Extract the [X, Y] coordinate from the center of the cell holding the provided text.  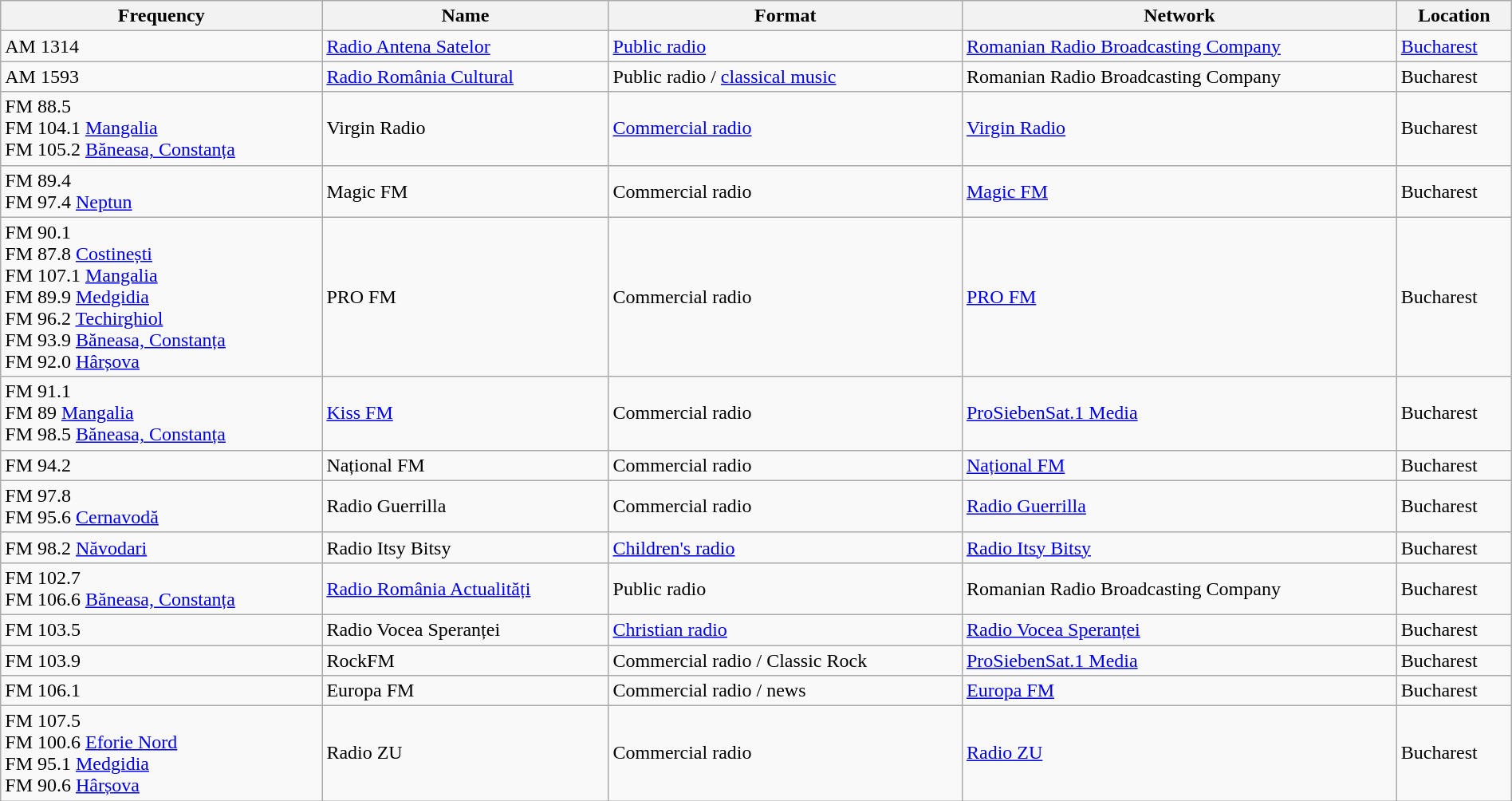
FM 88.5FM 104.1 MangaliaFM 105.2 Băneasa, Constanța [161, 128]
AM 1593 [161, 77]
FM 102.7FM 106.6 Băneasa, Constanța [161, 589]
FM 106.1 [161, 691]
Location [1454, 16]
FM 90.1FM 87.8 CostineștiFM 107.1 MangaliaFM 89.9 Medgidia FM 96.2 TechirghiolFM 93.9 Băneasa, ConstanțaFM 92.0 Hârșova [161, 297]
Public radio / classical music [785, 77]
Kiss FM [466, 413]
RockFM [466, 660]
Frequency [161, 16]
FM 98.2 Năvodari [161, 547]
AM 1314 [161, 46]
FM 97.8FM 95.6 Cernavodă [161, 506]
Commercial radio / news [785, 691]
Christian radio [785, 629]
Network [1179, 16]
FM 91.1FM 89 MangaliaFM 98.5 Băneasa, Constanța [161, 413]
FM 103.9 [161, 660]
Radio Antena Satelor [466, 46]
FM 107.5FM 100.6 Eforie NordFM 95.1 MedgidiaFM 90.6 Hârșova [161, 753]
Children's radio [785, 547]
Commercial radio / Classic Rock [785, 660]
Format [785, 16]
FM 103.5 [161, 629]
FM 89.4FM 97.4 Neptun [161, 191]
FM 94.2 [161, 465]
Radio România Cultural [466, 77]
Name [466, 16]
Radio România Actualități [466, 589]
